Detect which cell encompasses the target text, then output its (x, y) center coordinate. 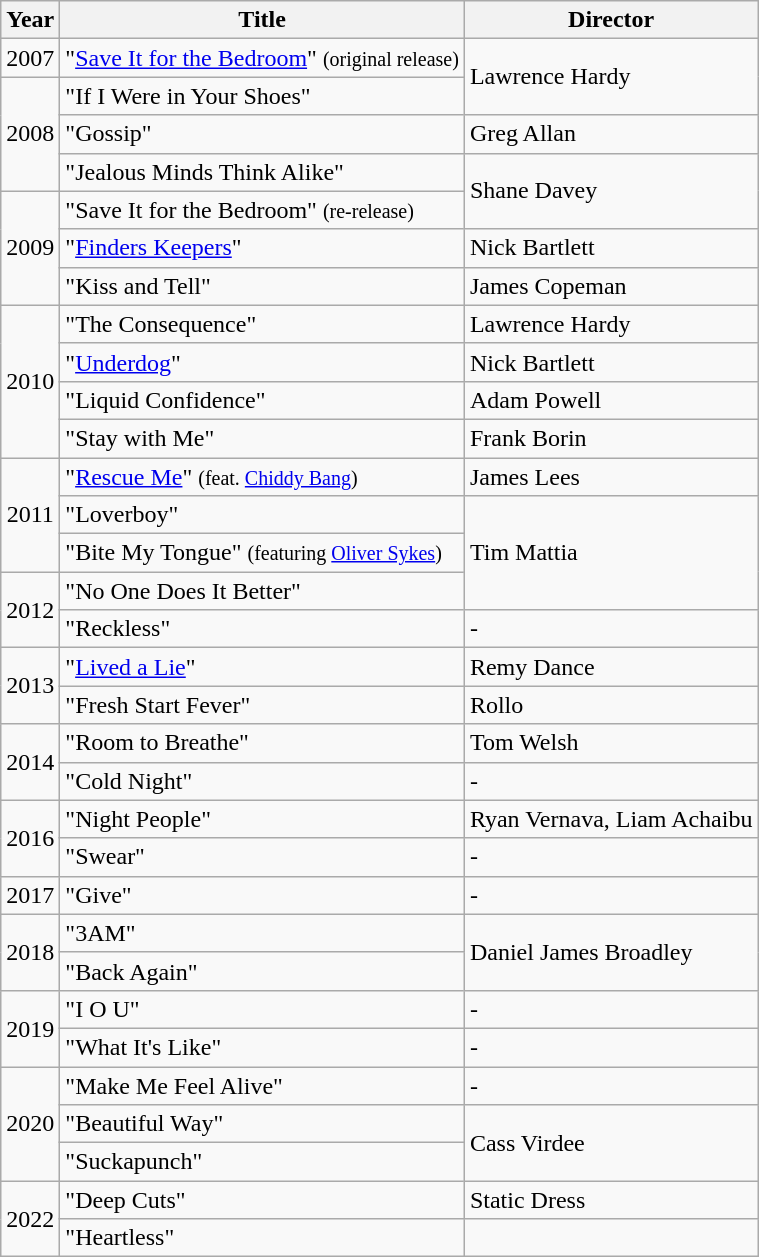
Title (262, 20)
2012 (30, 610)
"The Consequence" (262, 324)
"Heartless" (262, 1238)
Ryan Vernava, Liam Achaibu (611, 819)
"Back Again" (262, 971)
Greg Allan (611, 134)
Director (611, 20)
"Make Me Feel Alive" (262, 1085)
James Copeman (611, 286)
2017 (30, 895)
"Save It for the Bedroom" (re-release) (262, 210)
"Jealous Minds Think Alike" (262, 172)
Cass Virdee (611, 1143)
Shane Davey (611, 191)
2011 (30, 515)
"Room to Breathe" (262, 743)
2013 (30, 686)
"Save It for the Bedroom" (original release) (262, 58)
"Cold Night" (262, 781)
2014 (30, 762)
2010 (30, 381)
"Bite My Tongue" (featuring Oliver Sykes) (262, 553)
2007 (30, 58)
"Stay with Me" (262, 438)
Tim Mattia (611, 553)
Daniel James Broadley (611, 952)
"Finders Keepers" (262, 248)
"Fresh Start Fever" (262, 705)
"No One Does It Better" (262, 591)
"Swear" (262, 857)
"Underdog" (262, 362)
"Reckless" (262, 629)
"Give" (262, 895)
"Rescue Me" (feat. Chiddy Bang) (262, 477)
Static Dress (611, 1200)
"I O U" (262, 1009)
"Suckapunch" (262, 1162)
"If I Were in Your Shoes" (262, 96)
Adam Powell (611, 400)
"Night People" (262, 819)
Tom Welsh (611, 743)
"Gossip" (262, 134)
"Kiss and Tell" (262, 286)
2016 (30, 838)
"Deep Cuts" (262, 1200)
"Liquid Confidence" (262, 400)
"Loverboy" (262, 515)
James Lees (611, 477)
"3AM" (262, 933)
Remy Dance (611, 667)
2020 (30, 1123)
2018 (30, 952)
"What It's Like" (262, 1047)
Rollo (611, 705)
2022 (30, 1219)
"Lived a Lie" (262, 667)
2008 (30, 134)
2019 (30, 1028)
Frank Borin (611, 438)
Year (30, 20)
2009 (30, 248)
"Beautiful Way" (262, 1124)
